From the cell containing the given text, extract its center point as [X, Y] coordinate. 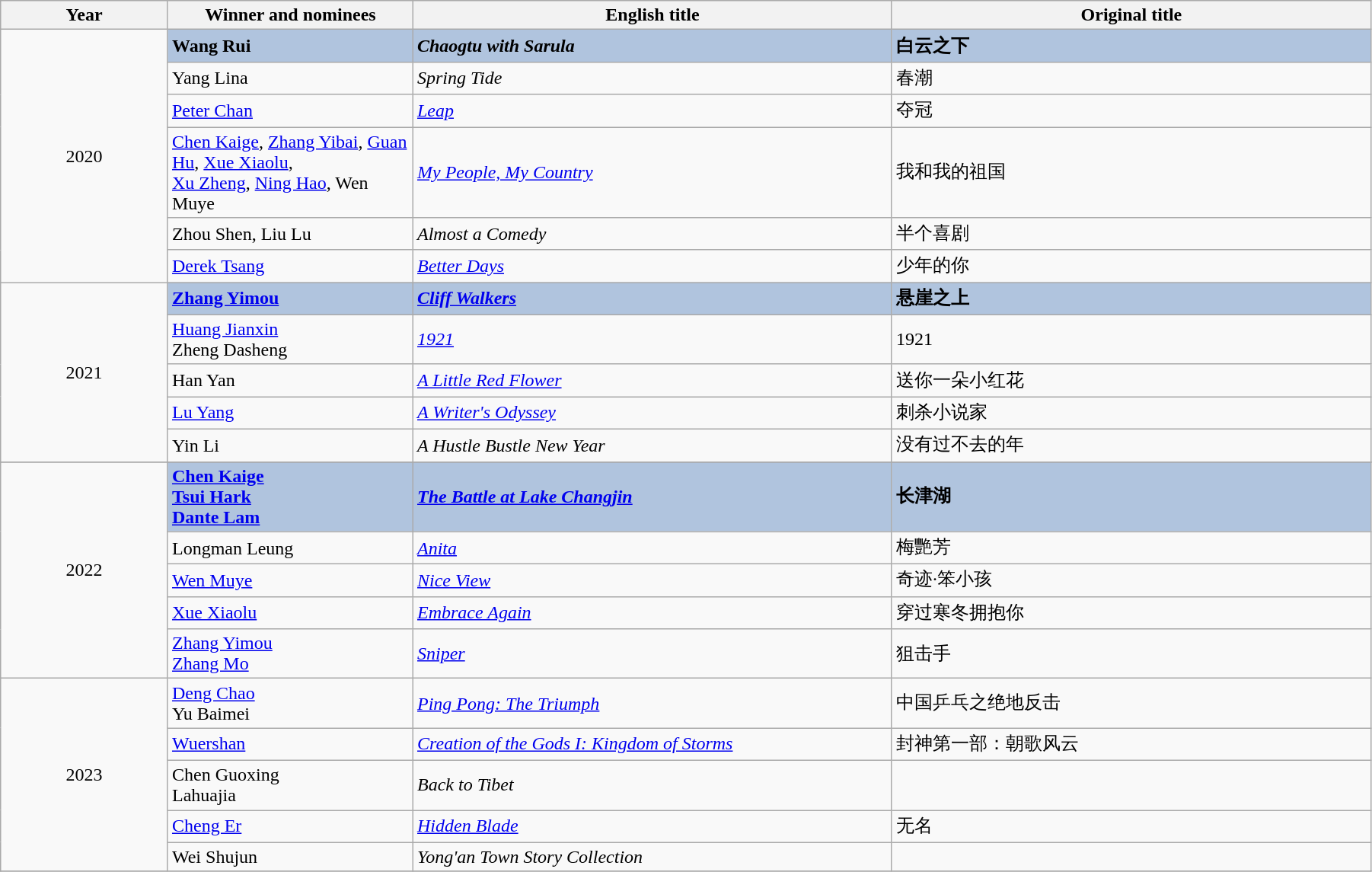
Wen Muye [290, 580]
Yong'an Town Story Collection [652, 857]
Back to Tibet [652, 784]
My People, My Country [652, 172]
Deng ChaoYu Baimei [290, 704]
我和我的祖国 [1131, 172]
封神第一部：朝歌风云 [1131, 745]
Year [85, 15]
Spring Tide [652, 78]
少年的你 [1131, 267]
Original title [1131, 15]
Better Days [652, 267]
Sniper [652, 653]
2022 [85, 570]
Chen Guoxing Lahuajia [290, 784]
奇迹·笨小孩 [1131, 580]
A Little Red Flower [652, 381]
穿过寒冬拥抱你 [1131, 612]
悬崖之上 [1131, 299]
梅艷芳 [1131, 548]
2021 [85, 372]
A Writer's Odyssey [652, 413]
Huang Jianxin Zheng Dasheng [290, 340]
A Hustle Bustle New Year [652, 445]
Derek Tsang [290, 267]
Longman Leung [290, 548]
中国乒乓之绝地反击 [1131, 704]
Creation of the Gods I: Kingdom of Storms [652, 745]
Zhou Shen, Liu Lu [290, 235]
长津湖 [1131, 497]
白云之下 [1131, 46]
刺杀小说家 [1131, 413]
Zhang Yimou Zhang Mo [290, 653]
2023 [85, 775]
Embrace Again [652, 612]
Nice View [652, 580]
Leap [652, 111]
春潮 [1131, 78]
Ping Pong: The Triumph [652, 704]
送你一朵小红花 [1131, 381]
Peter Chan [290, 111]
Chen KaigeTsui HarkDante Lam [290, 497]
Wei Shujun [290, 857]
Lu Yang [290, 413]
Han Yan [290, 381]
Wang Rui [290, 46]
Xue Xiaolu [290, 612]
Yin Li [290, 445]
Cliff Walkers [652, 299]
English title [652, 15]
Cheng Er [290, 827]
Chaogtu with Sarula [652, 46]
Zhang Yimou [290, 299]
没有过不去的年 [1131, 445]
半个喜剧 [1131, 235]
夺冠 [1131, 111]
The Battle at Lake Changjin [652, 497]
Chen Kaige, Zhang Yibai, Guan Hu, Xue Xiaolu, Xu Zheng, Ning Hao, Wen Muye [290, 172]
Winner and nominees [290, 15]
2020 [85, 156]
无名 [1131, 827]
狙击手 [1131, 653]
Anita [652, 548]
Wuershan [290, 745]
Yang Lina [290, 78]
Hidden Blade [652, 827]
Almost a Comedy [652, 235]
